Pinpoint the cell where the given text exists, returning its [X, Y] midpoint coordinate. 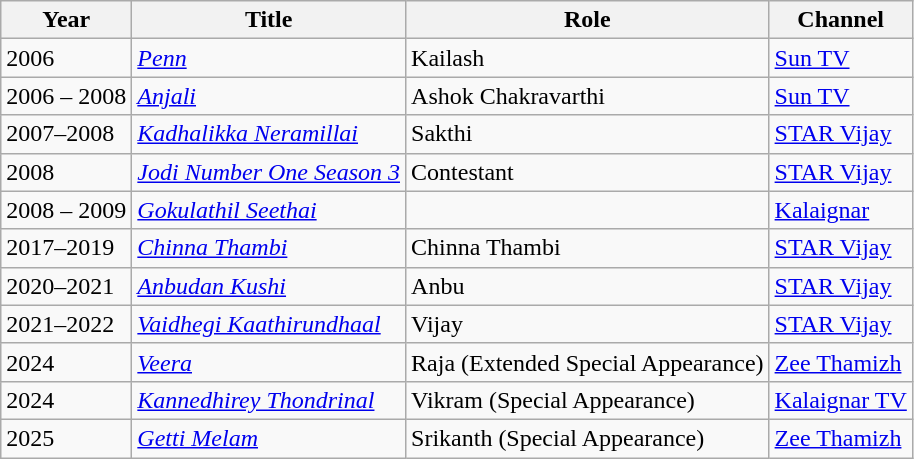
Gokulathil Seethai [269, 210]
Anbu [588, 286]
Srikanth (Special Appearance) [588, 438]
Raja (Extended Special Appearance) [588, 362]
Vijay [588, 324]
Kalaignar [840, 210]
2006 [66, 58]
Kannedhirey Thondrinal [269, 400]
Contestant [588, 172]
Kadhalikka Neramillai [269, 134]
2025 [66, 438]
Anbudan Kushi [269, 286]
2007–2008 [66, 134]
Getti Melam [269, 438]
Channel [840, 20]
Sakthi [588, 134]
Title [269, 20]
2021–2022 [66, 324]
Ashok Chakravarthi [588, 96]
Role [588, 20]
Veera [269, 362]
Vikram (Special Appearance) [588, 400]
Penn [269, 58]
Vaidhegi Kaathirundhaal [269, 324]
Kalaignar TV [840, 400]
Year [66, 20]
2006 – 2008 [66, 96]
2020–2021 [66, 286]
Anjali [269, 96]
2008 [66, 172]
2017–2019 [66, 248]
Jodi Number One Season 3 [269, 172]
2008 – 2009 [66, 210]
Kailash [588, 58]
